Return the (X, Y) coordinate for the center point of the cell that contains the specified text.  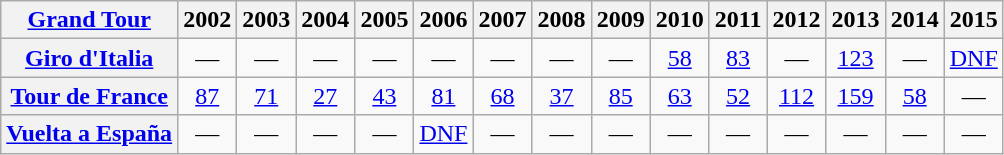
2013 (856, 20)
52 (738, 96)
83 (738, 58)
Giro d'Italia (90, 58)
Vuelta a España (90, 134)
43 (384, 96)
Grand Tour (90, 20)
2003 (266, 20)
2007 (502, 20)
68 (502, 96)
71 (266, 96)
2012 (796, 20)
2009 (620, 20)
81 (444, 96)
159 (856, 96)
2004 (326, 20)
37 (562, 96)
63 (680, 96)
2008 (562, 20)
2002 (208, 20)
87 (208, 96)
2015 (974, 20)
112 (796, 96)
2014 (914, 20)
2006 (444, 20)
2011 (738, 20)
Tour de France (90, 96)
123 (856, 58)
2005 (384, 20)
85 (620, 96)
27 (326, 96)
2010 (680, 20)
